Return the (x, y) coordinate for the center point of the cell that contains the specified text.  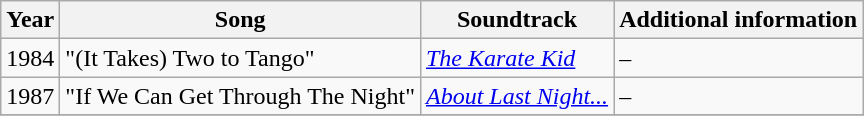
Year (30, 20)
Song (240, 20)
Soundtrack (516, 20)
1984 (30, 58)
The Karate Kid (516, 58)
1987 (30, 96)
About Last Night... (516, 96)
Additional information (738, 20)
"If We Can Get Through The Night" (240, 96)
"(It Takes) Two to Tango" (240, 58)
